Determine the [X, Y] coordinate at the center of the cell enclosing the given text.  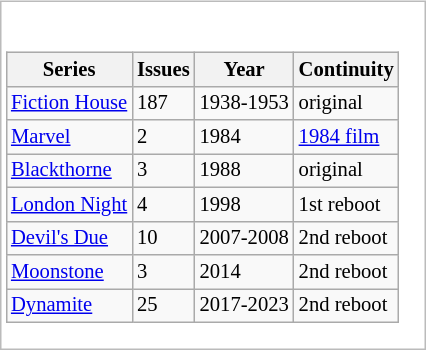
Year [244, 69]
Marvel [69, 137]
Fiction House [69, 103]
Continuity [346, 69]
1984 [244, 137]
1988 [244, 171]
1938-1953 [244, 103]
2017-2023 [244, 306]
Series [69, 69]
1st reboot [346, 204]
2007-2008 [244, 238]
Devil's Due [69, 238]
1998 [244, 204]
Issues [163, 69]
2014 [244, 272]
4 [163, 204]
Dynamite [69, 306]
2 [163, 137]
Blackthorne [69, 171]
25 [163, 306]
1984 film [346, 137]
London Night [69, 204]
10 [163, 238]
Moonstone [69, 272]
187 [163, 103]
